Provide the [x, y] coordinate of the cell's center where the given text is located.  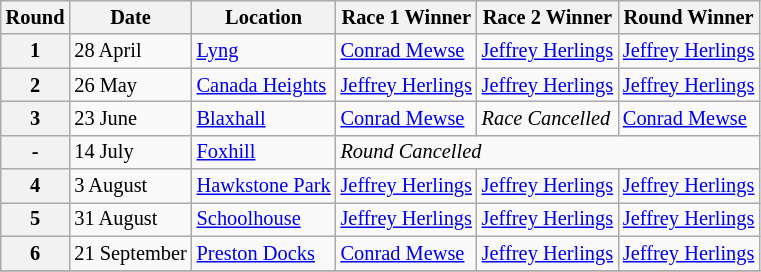
2 [36, 85]
Round Winner [688, 17]
Foxhill [264, 152]
Lyng [264, 51]
6 [36, 253]
14 July [130, 152]
Location [264, 17]
Race Cancelled [548, 118]
- [36, 152]
23 June [130, 118]
Preston Docks [264, 253]
Race 1 Winner [406, 17]
Race 2 Winner [548, 17]
26 May [130, 85]
3 August [130, 186]
28 April [130, 51]
21 September [130, 253]
4 [36, 186]
Round Cancelled [548, 152]
5 [36, 219]
Schoolhouse [264, 219]
1 [36, 51]
Date [130, 17]
Canada Heights [264, 85]
Hawkstone Park [264, 186]
31 August [130, 219]
3 [36, 118]
Blaxhall [264, 118]
Round [36, 17]
